Return the (x, y) coordinate for the center point of the cell that contains the specified text.  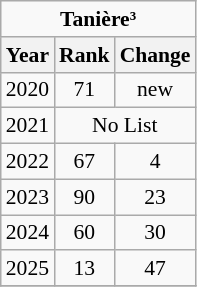
4 (156, 162)
2020 (28, 90)
47 (156, 269)
Rank (84, 55)
23 (156, 197)
2025 (28, 269)
60 (84, 233)
2024 (28, 233)
71 (84, 90)
67 (84, 162)
Tanière³ (98, 19)
2022 (28, 162)
90 (84, 197)
2021 (28, 126)
2023 (28, 197)
No List (124, 126)
Change (156, 55)
30 (156, 233)
13 (84, 269)
new (156, 90)
Year (28, 55)
